Provide the [X, Y] coordinate of the cell's center where the given text is located.  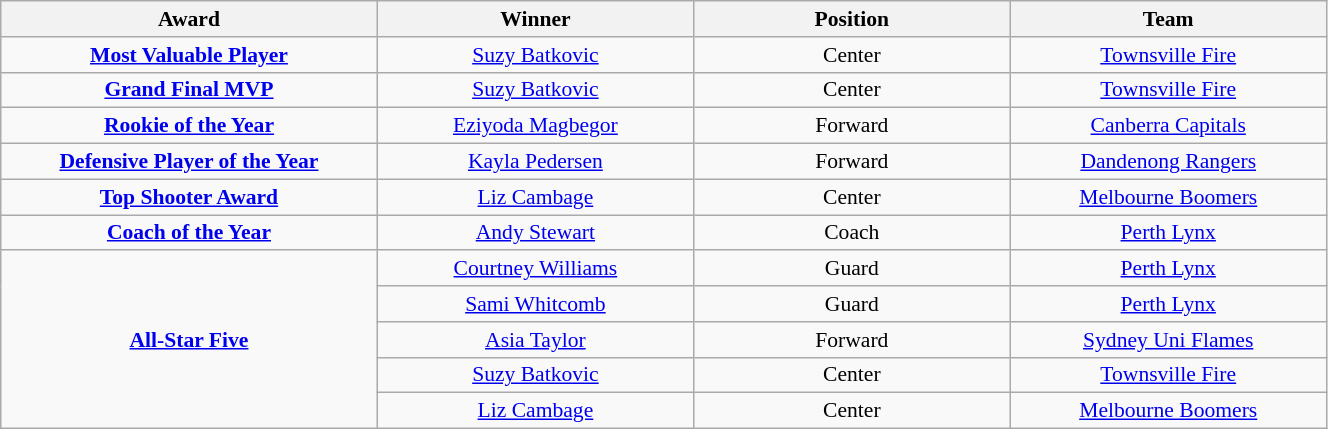
Most Valuable Player [189, 55]
Kayla Pedersen [535, 162]
All-Star Five [189, 340]
Defensive Player of the Year [189, 162]
Grand Final MVP [189, 90]
Winner [535, 19]
Sydney Uni Flames [1168, 340]
Andy Stewart [535, 233]
Asia Taylor [535, 340]
Coach of the Year [189, 233]
Canberra Capitals [1168, 126]
Team [1168, 19]
Sami Whitcomb [535, 304]
Dandenong Rangers [1168, 162]
Top Shooter Award [189, 197]
Courtney Williams [535, 269]
Award [189, 19]
Rookie of the Year [189, 126]
Coach [852, 233]
Position [852, 19]
Eziyoda Magbegor [535, 126]
